Find where the given text appears and provide that cell's center as (x, y) coordinate. 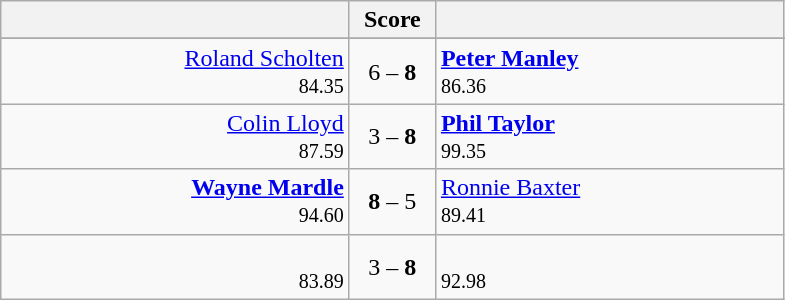
Roland Scholten 84.35 (176, 72)
Ronnie Baxter 89.41 (610, 202)
Colin Lloyd 87.59 (176, 136)
92.98 (610, 266)
Wayne Mardle 94.60 (176, 202)
Peter Manley 86.36 (610, 72)
8 – 5 (392, 202)
Phil Taylor 99.35 (610, 136)
Score (392, 20)
6 – 8 (392, 72)
83.89 (176, 266)
